Pinpoint the cell where the given text exists, returning its [X, Y] midpoint coordinate. 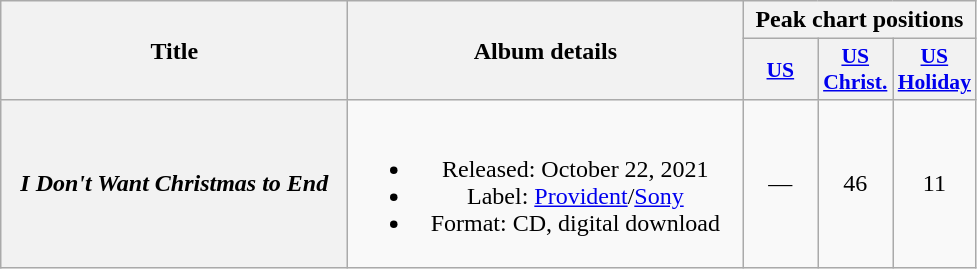
I Don't Want Christmas to End [174, 184]
11 [934, 184]
USChrist. [856, 70]
US [780, 70]
Released: October 22, 2021Label: Provident/SonyFormat: CD, digital download [546, 184]
Peak chart positions [860, 20]
Title [174, 50]
Album details [546, 50]
— [780, 184]
USHoliday [934, 70]
46 [856, 184]
